Capture the cell that displays the provided text and extract its (X, Y) central coordinate. 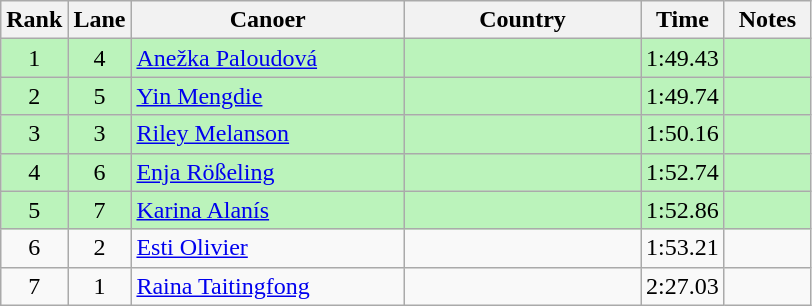
Karina Alanís (268, 210)
Riley Melanson (268, 134)
1:52.86 (683, 210)
Enja Rößeling (268, 172)
2:27.03 (683, 286)
Raina Taitingfong (268, 286)
Anežka Paloudová (268, 58)
Notes (767, 20)
Country (522, 20)
1:49.74 (683, 96)
Canoer (268, 20)
Esti Olivier (268, 248)
1:53.21 (683, 248)
1:52.74 (683, 172)
Rank (34, 20)
1:50.16 (683, 134)
1:49.43 (683, 58)
Time (683, 20)
Lane (100, 20)
Yin Mengdie (268, 96)
